Identify which cell holds the provided text, then report its [x, y] central coordinate. 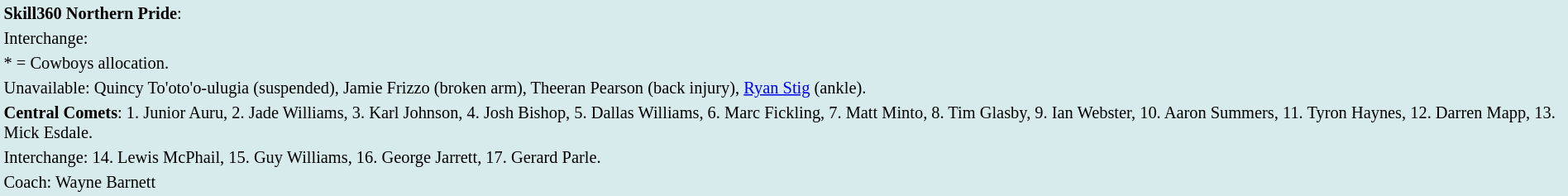
Coach: Wayne Barnett [784, 182]
Interchange: 14. Lewis McPhail, 15. Guy Williams, 16. George Jarrett, 17. Gerard Parle. [784, 157]
Interchange: [784, 38]
Skill360 Northern Pride: [784, 13]
* = Cowboys allocation. [784, 63]
Unavailable: Quincy To'oto'o-ulugia (suspended), Jamie Frizzo (broken arm), Theeran Pearson (back injury), Ryan Stig (ankle). [784, 88]
